Provide the [x, y] coordinate of the cell's center where the given text is located.  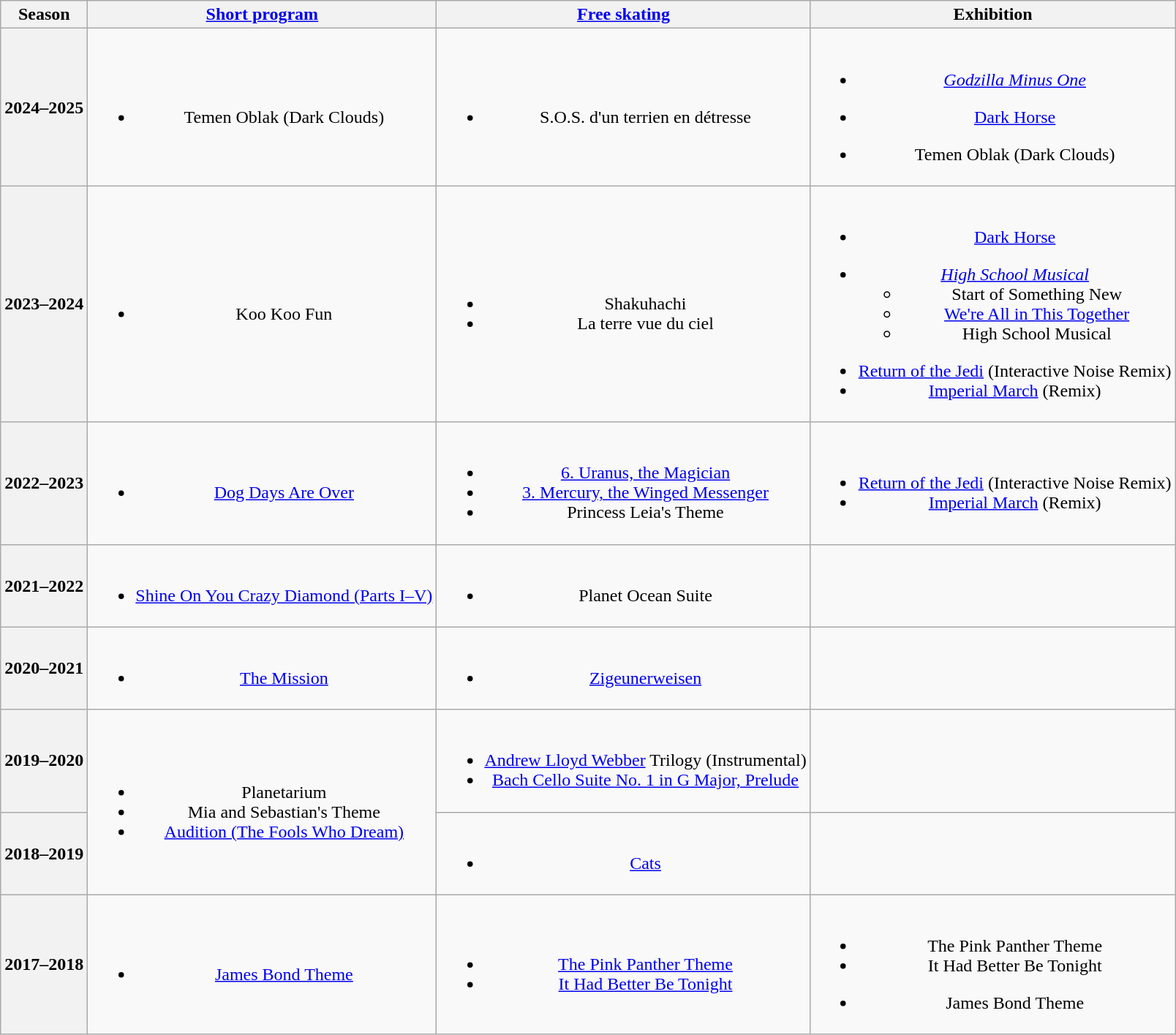
Zigeunerweisen [623, 669]
The Pink Panther Theme It Had Better Be Tonight James Bond Theme [993, 964]
2020–2021 [44, 669]
The Mission [262, 669]
The Pink Panther Theme It Had Better Be Tonight [623, 964]
Cats [623, 853]
Andrew Lloyd Webber Trilogy (Instrumental) Bach Cello Suite No. 1 in G Major, Prelude [623, 761]
Dog Days Are Over [262, 483]
Return of the Jedi (Interactive Noise Remix) Imperial March (Remix) [993, 483]
2019–2020 [44, 761]
PlanetariumMia and Sebastian's ThemeAudition (The Fools Who Dream) [262, 802]
Shakuhachi La terre vue du ciel [623, 304]
Koo Koo Fun [262, 304]
2018–2019 [44, 853]
James Bond Theme [262, 964]
Temen Oblak (Dark Clouds) [262, 107]
2023–2024 [44, 304]
Exhibition [993, 15]
S.O.S. d'un terrien en détresse [623, 107]
2024–2025 [44, 107]
6. Uranus, the Magician3. Mercury, the Winged Messenger Princess Leia's Theme [623, 483]
2017–2018 [44, 964]
2021–2022 [44, 585]
Shine On You Crazy Diamond (Parts I–V) [262, 585]
Planet Ocean Suite [623, 585]
2022–2023 [44, 483]
Short program [262, 15]
Godzilla Minus One Dark Horse Temen Oblak (Dark Clouds) [993, 107]
Free skating [623, 15]
Season [44, 15]
